Scan for the cell matching the given text and deliver its [x, y] coordinate at center. 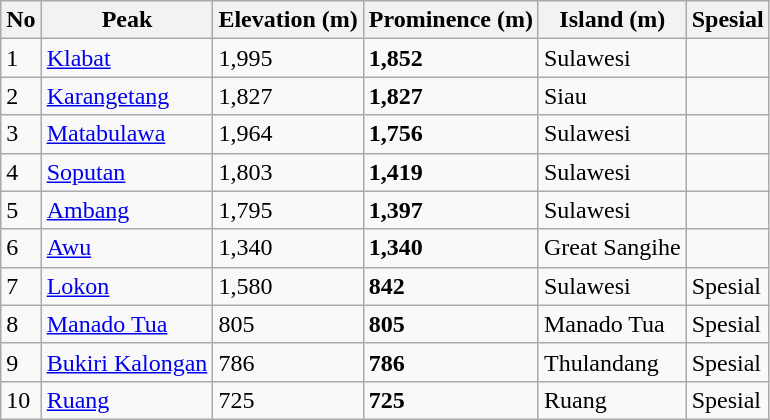
Great Sangihe [612, 248]
Awu [127, 248]
1,995 [288, 58]
1,756 [450, 134]
Ambang [127, 210]
1,795 [288, 210]
Peak [127, 20]
4 [21, 172]
Prominence (m) [450, 20]
1,964 [288, 134]
1,580 [288, 286]
1,397 [450, 210]
No [21, 20]
Siau [612, 96]
842 [450, 286]
8 [21, 324]
10 [21, 400]
1,419 [450, 172]
Island (m) [612, 20]
1 [21, 58]
Soputan [127, 172]
2 [21, 96]
1,803 [288, 172]
5 [21, 210]
Thulandang [612, 362]
9 [21, 362]
7 [21, 286]
Karangetang [127, 96]
1,852 [450, 58]
Elevation (m) [288, 20]
Klabat [127, 58]
Bukiri Kalongan [127, 362]
Matabulawa [127, 134]
6 [21, 248]
3 [21, 134]
Lokon [127, 286]
